Determine the (x, y) coordinate at the center of the cell enclosing the given text.  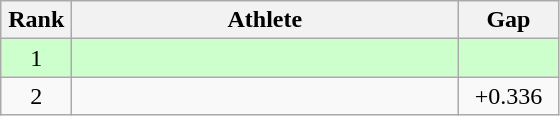
1 (36, 58)
Athlete (265, 20)
Rank (36, 20)
2 (36, 96)
+0.336 (508, 96)
Gap (508, 20)
